Return [X, Y] of the center of cell containing provided text 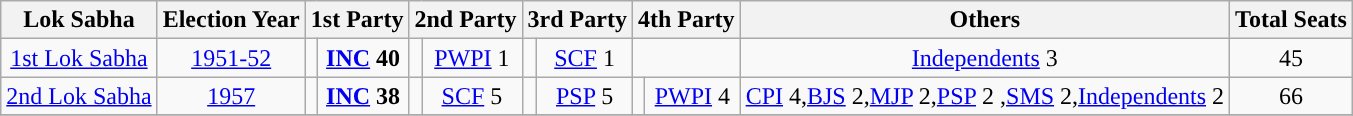
Independents 3 [984, 58]
Total Seats [1292, 20]
SCF 5 [472, 96]
2nd Lok Sabha [79, 96]
2nd Party [466, 20]
PSP 5 [585, 96]
PWPI 1 [472, 58]
3rd Party [577, 20]
45 [1292, 58]
1st Lok Sabha [79, 58]
Others [984, 20]
1951-52 [231, 58]
Election Year [231, 20]
66 [1292, 96]
INC 38 [363, 96]
Lok Sabha [79, 20]
PWPI 4 [693, 96]
INC 40 [363, 58]
SCF 1 [585, 58]
1957 [231, 96]
1st Party [357, 20]
4th Party [686, 20]
CPI 4,BJS 2,MJP 2,PSP 2 ,SMS 2,Independents 2 [984, 96]
